Identify which cell holds the provided text, then report its [X, Y] central coordinate. 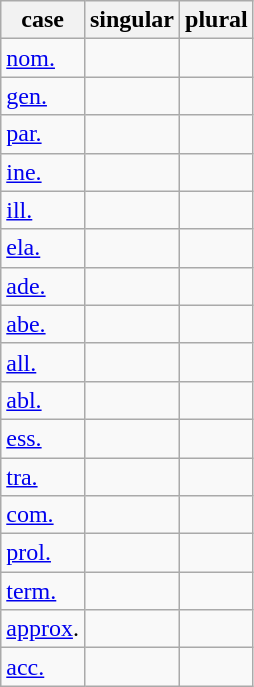
com. [43, 515]
gen. [43, 96]
abe. [43, 324]
ade. [43, 286]
par. [43, 134]
acc. [43, 667]
term. [43, 591]
abl. [43, 400]
all. [43, 362]
tra. [43, 477]
singular [132, 20]
prol. [43, 553]
ill. [43, 210]
nom. [43, 58]
plural [217, 20]
case [43, 20]
approx. [43, 629]
ess. [43, 438]
ela. [43, 248]
ine. [43, 172]
